Scan for the cell matching the given text and deliver its [X, Y] coordinate at center. 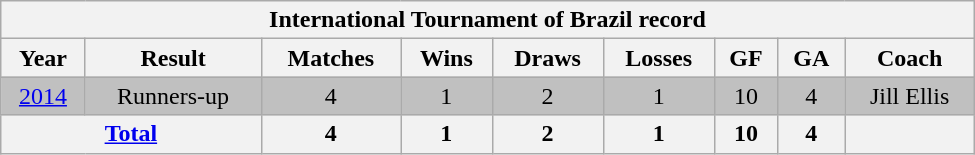
Runners-up [173, 96]
Draws [548, 58]
2014 [43, 96]
Total [131, 134]
Result [173, 58]
International Tournament of Brazil record [488, 20]
Jill Ellis [910, 96]
Coach [910, 58]
GF [746, 58]
Matches [331, 58]
Losses [658, 58]
Wins [446, 58]
Year [43, 58]
GA [812, 58]
